Scan for the cell matching the given text and deliver its (X, Y) coordinate at center. 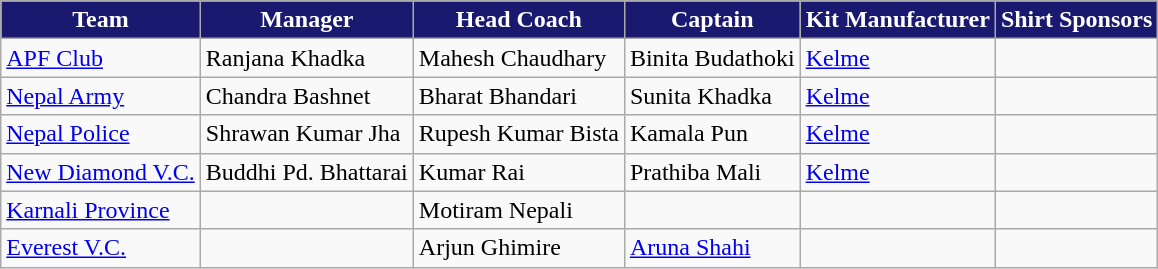
New Diamond V.C. (101, 172)
Rupesh Kumar Bista (518, 134)
Kamala Pun (712, 134)
Everest V.C. (101, 248)
Shrawan Kumar Jha (306, 134)
Kit Manufacturer (898, 20)
Bharat Bhandari (518, 96)
Ranjana Khadka (306, 58)
Nepal Police (101, 134)
Karnali Province (101, 210)
Kumar Rai (518, 172)
Aruna Shahi (712, 248)
Nepal Army (101, 96)
Buddhi Pd. Bhattarai (306, 172)
Motiram Nepali (518, 210)
Binita Budathoki (712, 58)
Captain (712, 20)
Head Coach (518, 20)
Arjun Ghimire (518, 248)
Chandra Bashnet (306, 96)
Sunita Khadka (712, 96)
Prathiba Mali (712, 172)
Shirt Sponsors (1076, 20)
Manager (306, 20)
APF Club (101, 58)
Mahesh Chaudhary (518, 58)
Team (101, 20)
